Extract the (X, Y) coordinate from the center of the cell holding the provided text.  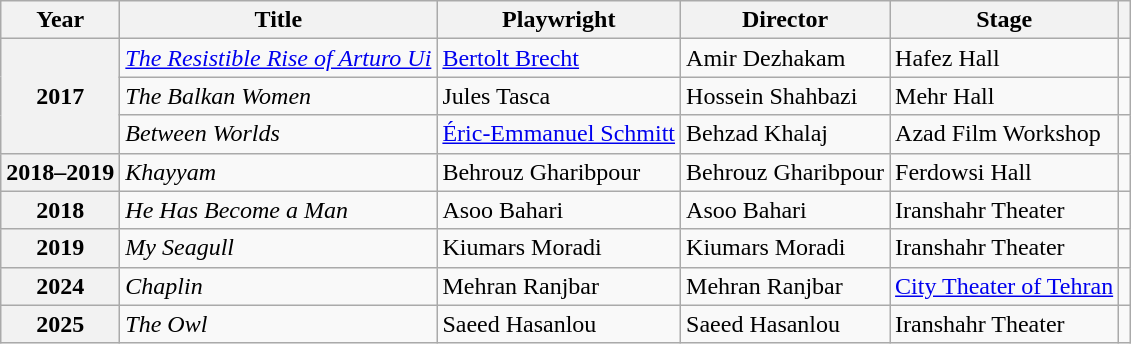
2024 (60, 286)
Chaplin (278, 286)
Khayyam (278, 172)
He Has Become a Man (278, 210)
Amir Dezhakam (786, 58)
2025 (60, 324)
The Owl (278, 324)
Mehr Hall (1004, 96)
2017 (60, 96)
Hafez Hall (1004, 58)
Jules Tasca (559, 96)
Éric-Emmanuel Schmitt (559, 134)
My Seagull (278, 248)
Ferdowsi Hall (1004, 172)
Azad Film Workshop (1004, 134)
The Balkan Women (278, 96)
Director (786, 20)
Title (278, 20)
City Theater of Tehran (1004, 286)
Stage (1004, 20)
2018 (60, 210)
Bertolt Brecht (559, 58)
Behzad Khalaj (786, 134)
2019 (60, 248)
Playwright (559, 20)
The Resistible Rise of Arturo Ui (278, 58)
Between Worlds (278, 134)
2018–2019 (60, 172)
Year (60, 20)
Hossein Shahbazi (786, 96)
